Provide the (x, y) coordinate of the cell's center where the given text is located.  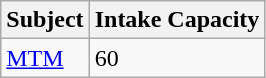
Subject (45, 20)
Intake Capacity (177, 20)
MTM (45, 58)
60 (177, 58)
